Find where the given text appears and provide that cell's center as (x, y) coordinate. 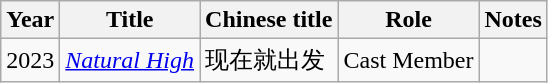
Natural High (130, 60)
现在就出发 (269, 60)
Title (130, 20)
Notes (513, 20)
Chinese title (269, 20)
2023 (30, 60)
Role (408, 20)
Cast Member (408, 60)
Year (30, 20)
